Identify which cell holds the provided text, then report its [x, y] central coordinate. 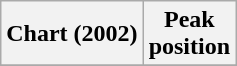
Chart (2002) [72, 34]
Peakposition [189, 34]
